Extract the [X, Y] coordinate from the center of the cell holding the provided text.  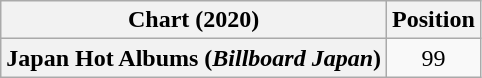
Chart (2020) [194, 20]
Position [434, 20]
Japan Hot Albums (Billboard Japan) [194, 58]
99 [434, 58]
